Detect which cell encompasses the target text, then output its [X, Y] center coordinate. 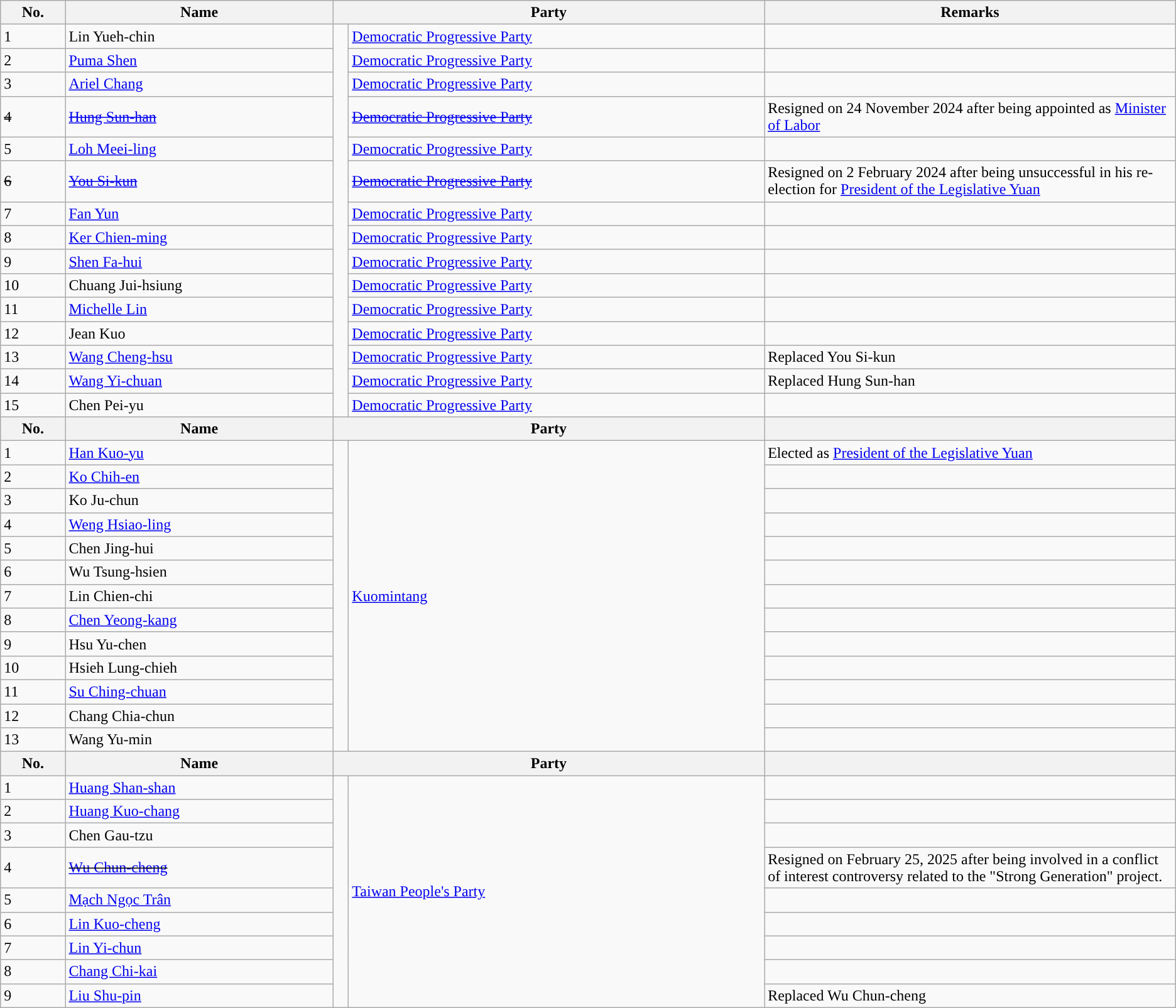
Elected as President of the Legislative Yuan [970, 453]
Hsieh Lung-chieh [199, 668]
Ariel Chang [199, 84]
Mạch Ngọc Trân [199, 900]
Chen Gau-tzu [199, 835]
Shen Fa-hui [199, 261]
Chang Chia-chun [199, 715]
Hsu Yu-chen [199, 644]
Wu Chun-cheng [199, 868]
Wang Yi-chuan [199, 381]
Taiwan People's Party [557, 892]
Jean Kuo [199, 333]
Chen Pei-yu [199, 405]
Replaced Wu Chun-cheng [970, 995]
Ko Ju-chun [199, 501]
Weng Hsiao-ling [199, 524]
Lin Yueh-chin [199, 36]
Wang Cheng-hsu [199, 357]
Lin Yi-chun [199, 948]
Replaced Hung Sun-han [970, 381]
Puma Shen [199, 60]
Replaced You Si-kun [970, 357]
Lin Chien-chi [199, 596]
Remarks [970, 13]
Chang Chi-kai [199, 972]
Huang Kuo-chang [199, 811]
Ko Chih-en [199, 477]
Lin Kuo-cheng [199, 924]
Ker Chien-ming [199, 237]
14 [33, 381]
Loh Meei-ling [199, 149]
Michelle Lin [199, 309]
15 [33, 405]
Resigned on February 25, 2025 after being involved in a conflict of interest controversy related to the "Strong Generation" project. [970, 868]
You Si-kun [199, 181]
Huang Shan-shan [199, 788]
Kuomintang [557, 597]
Wu Tsung-hsien [199, 572]
Resigned on 24 November 2024 after being appointed as Minister of Labor [970, 117]
Chen Jing-hui [199, 548]
Resigned on 2 February 2024 after being unsuccessful in his re-election for President of the Legislative Yuan [970, 181]
Chen Yeong-kang [199, 620]
Han Kuo-yu [199, 453]
Chuang Jui-hsiung [199, 285]
Wang Yu-min [199, 740]
Fan Yun [199, 214]
Liu Shu-pin [199, 995]
Su Ching-chuan [199, 691]
Hung Sun-han [199, 117]
